Scan for the cell matching the given text and deliver its [X, Y] coordinate at center. 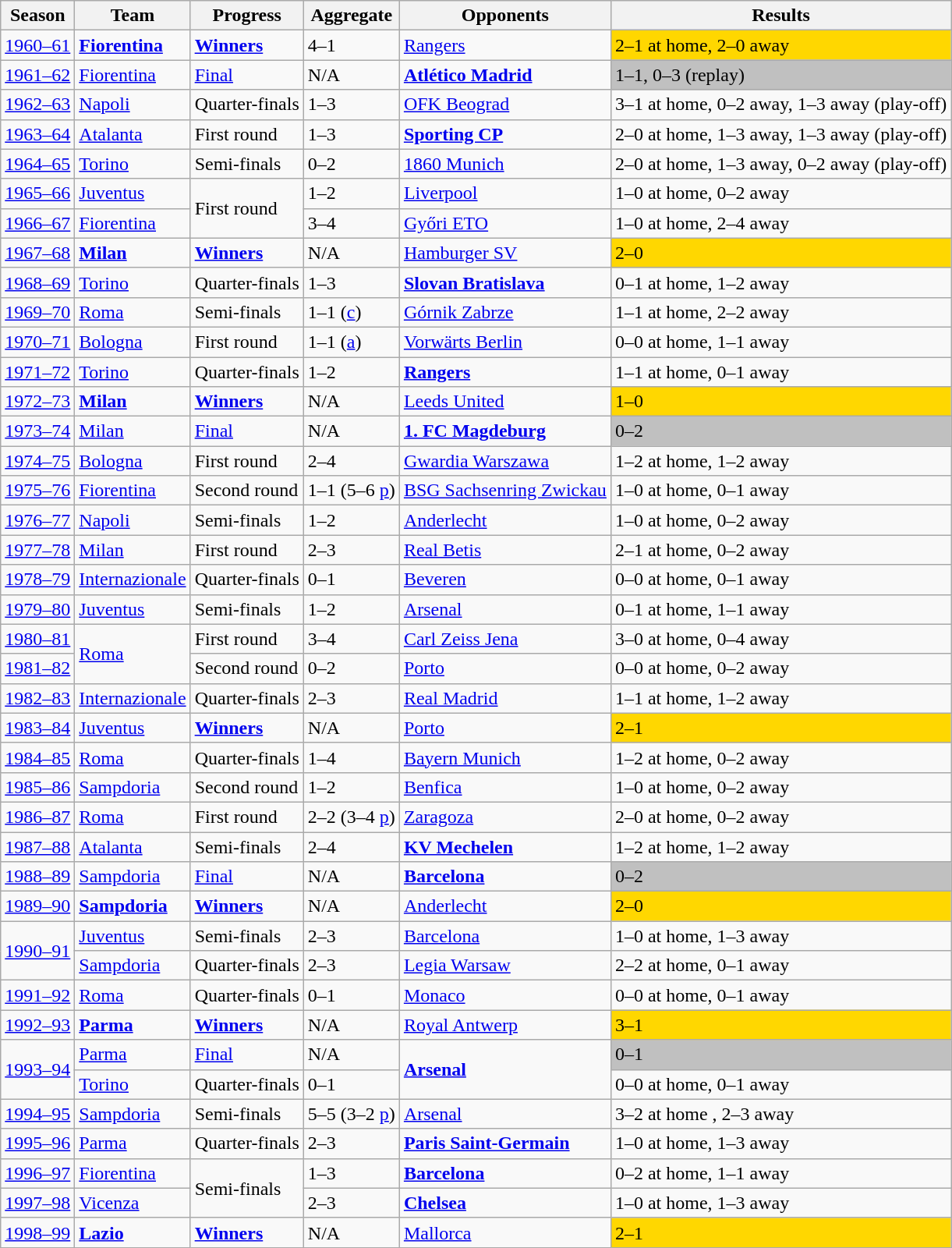
1991–92 [37, 995]
1973–74 [37, 431]
0–2 at home, 1–1 away [780, 1173]
Sporting CP [505, 134]
1997–98 [37, 1203]
Liverpool [505, 193]
1986–87 [37, 817]
1998–99 [37, 1232]
1990–91 [37, 951]
1994–95 [37, 1114]
1960–61 [37, 45]
Hamburger SV [505, 253]
1972–73 [37, 402]
1971–72 [37, 372]
2–2 (3–4 p) [351, 817]
1989–90 [37, 906]
1965–66 [37, 193]
Vicenza [133, 1203]
3–0 at home, 0–4 away [780, 639]
1–1 at home, 1–2 away [780, 698]
1–1 at home, 2–2 away [780, 312]
BSG Sachsenring Zwickau [505, 491]
1963–64 [37, 134]
1977–78 [37, 550]
1–0 at home, 0–1 away [780, 491]
1993–94 [37, 1069]
Győri ETO [505, 223]
2–1 at home, 2–0 away [780, 45]
1988–89 [37, 877]
Beveren [505, 580]
1–2 at home, 0–2 away [780, 757]
1987–88 [37, 846]
2–0 at home, 1–3 away, 0–2 away (play-off) [780, 164]
1975–76 [37, 491]
1–1 at home, 0–1 away [780, 372]
1970–71 [37, 342]
0–0 at home, 0–2 away [780, 668]
1980–81 [37, 639]
1967–68 [37, 253]
1961–62 [37, 75]
Górnik Zabrze [505, 312]
1978–79 [37, 580]
5–5 (3–2 p) [351, 1114]
1974–75 [37, 461]
1983–84 [37, 728]
3–2 at home , 2–3 away [780, 1114]
1966–67 [37, 223]
1–4 [351, 757]
Results [780, 16]
OFK Beograd [505, 105]
Bayern Munich [505, 757]
0–0 at home, 1–1 away [780, 342]
Leeds United [505, 402]
1–1 (5–6 p) [351, 491]
Vorwärts Berlin [505, 342]
Legia Warsaw [505, 966]
1992–93 [37, 1025]
0–1 at home, 1–1 away [780, 609]
3–1 [780, 1025]
1860 Munich [505, 164]
Royal Antwerp [505, 1025]
1979–80 [37, 609]
1. FC Magdeburg [505, 431]
1–1 (c) [351, 312]
Zaragoza [505, 817]
1–1 (a) [351, 342]
1996–97 [37, 1173]
1–0 [780, 402]
KV Mechelen [505, 846]
1–0 at home, 2–4 away [780, 223]
Lazio [133, 1232]
2–1 at home, 0–2 away [780, 550]
2–2 at home, 0–1 away [780, 966]
Real Betis [505, 550]
4–1 [351, 45]
1962–63 [37, 105]
1985–86 [37, 787]
1969–70 [37, 312]
Monaco [505, 995]
1995–96 [37, 1143]
Season [37, 16]
Opponents [505, 16]
2–0 at home, 0–2 away [780, 817]
Mallorca [505, 1232]
Real Madrid [505, 698]
Slovan Bratislava [505, 282]
1981–82 [37, 668]
Benfica [505, 787]
1982–83 [37, 698]
2–0 at home, 1–3 away, 1–3 away (play-off) [780, 134]
1976–77 [37, 520]
Aggregate [351, 16]
Progress [246, 16]
1–1, 0–3 (replay) [780, 75]
0–1 at home, 1–2 away [780, 282]
Carl Zeiss Jena [505, 639]
Gwardia Warszawa [505, 461]
Chelsea [505, 1203]
3–1 at home, 0–2 away, 1–3 away (play-off) [780, 105]
Paris Saint-Germain [505, 1143]
1964–65 [37, 164]
1984–85 [37, 757]
Atlético Madrid [505, 75]
Team [133, 16]
1968–69 [37, 282]
